Pinpoint the cell where the given text exists, returning its [x, y] midpoint coordinate. 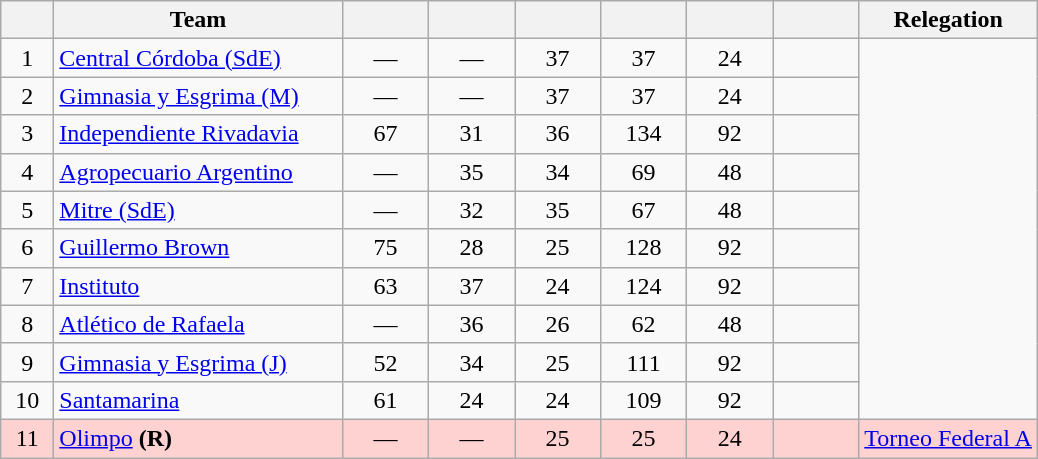
32 [471, 210]
Torneo Federal A [948, 438]
3 [28, 134]
5 [28, 210]
Central Córdoba (SdE) [198, 58]
9 [28, 362]
111 [644, 362]
31 [471, 134]
26 [557, 324]
28 [471, 248]
52 [385, 362]
Independiente Rivadavia [198, 134]
Agropecuario Argentino [198, 172]
124 [644, 286]
4 [28, 172]
1 [28, 58]
8 [28, 324]
Olimpo (R) [198, 438]
62 [644, 324]
10 [28, 400]
134 [644, 134]
109 [644, 400]
Relegation [948, 20]
Guillermo Brown [198, 248]
6 [28, 248]
Instituto [198, 286]
Team [198, 20]
2 [28, 96]
Gimnasia y Esgrima (J) [198, 362]
Mitre (SdE) [198, 210]
Gimnasia y Esgrima (M) [198, 96]
7 [28, 286]
61 [385, 400]
Atlético de Rafaela [198, 324]
63 [385, 286]
11 [28, 438]
Santamarina [198, 400]
128 [644, 248]
75 [385, 248]
69 [644, 172]
